Identify which cell holds the provided text, then report its (X, Y) central coordinate. 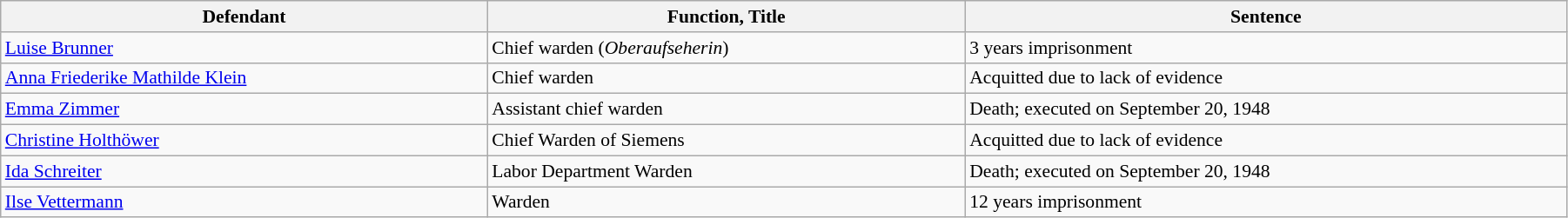
Christine Holthöwer (244, 141)
3 years imprisonment (1265, 48)
Emma Zimmer (244, 109)
Chief warden (726, 78)
Warden (726, 202)
Assistant chief warden (726, 109)
Chief Warden of Siemens (726, 141)
Chief warden (Oberaufseherin) (726, 48)
Defendant (244, 17)
Function, Title (726, 17)
Ida Schreiter (244, 171)
Sentence (1265, 17)
Luise Brunner (244, 48)
Anna Friederike Mathilde Klein (244, 78)
Ilse Vettermann (244, 202)
Labor Department Warden (726, 171)
12 years imprisonment (1265, 202)
